Scan for the cell matching the given text and deliver its (X, Y) coordinate at center. 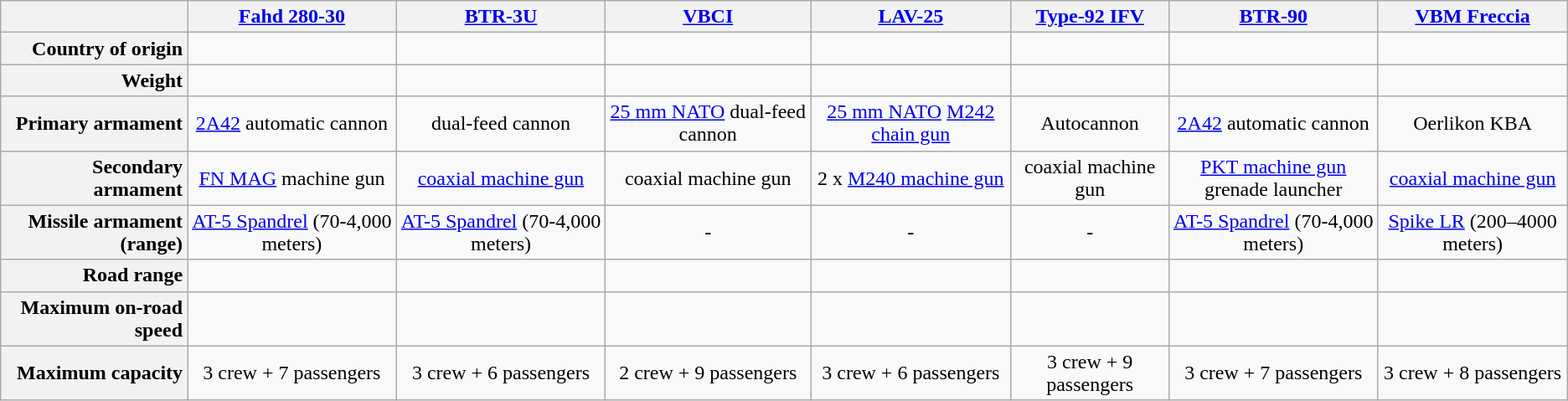
BTR-90 (1273, 17)
BTR-3U (501, 17)
Fahd 280-30 (292, 17)
2 x M240 machine gun (911, 177)
Type-92 IFV (1090, 17)
dual-feed cannon (501, 124)
Country of origin (94, 49)
3 crew + 9 passengers (1090, 373)
Spike LR (200–4000 meters) (1473, 233)
Primary armament (94, 124)
25 mm NATO dual-feed cannon (709, 124)
VBCI (709, 17)
PKT machine gungrenade launcher (1273, 177)
Maximum capacity (94, 373)
Weight (94, 80)
Missile armament (range) (94, 233)
3 crew + 8 passengers (1473, 373)
Oerlikon KBA (1473, 124)
Autocannon (1090, 124)
FN MAG machine gun (292, 177)
VBM Freccia (1473, 17)
25 mm NATO M242 chain gun (911, 124)
Road range (94, 275)
2 crew + 9 passengers (709, 373)
Secondary armament (94, 177)
LAV-25 (911, 17)
Maximum on-road speed (94, 318)
